Identify which cell holds the provided text, then report its (X, Y) central coordinate. 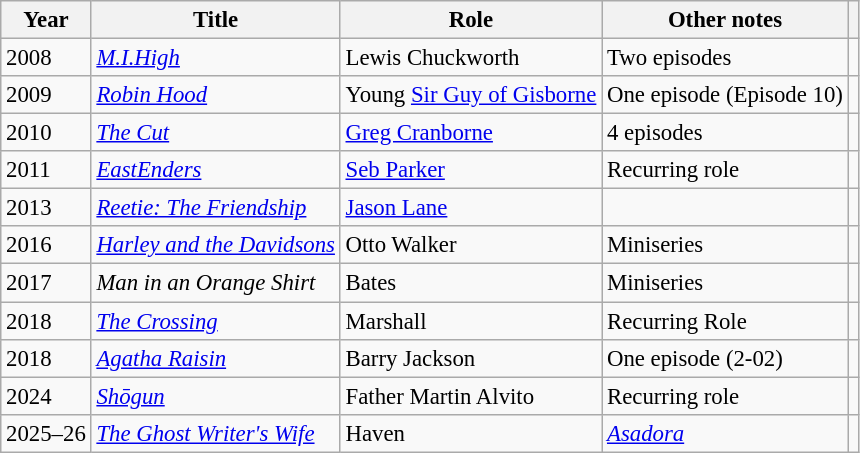
Shōgun (216, 396)
2009 (46, 95)
2017 (46, 283)
One episode (Episode 10) (726, 95)
The Cut (216, 133)
Two episodes (726, 58)
2016 (46, 245)
Barry Jackson (470, 358)
Recurring Role (726, 321)
Bates (470, 283)
Asadora (726, 433)
Haven (470, 433)
Role (470, 20)
Father Martin Alvito (470, 396)
Jason Lane (470, 208)
Year (46, 20)
Young Sir Guy of Gisborne (470, 95)
Reetie: The Friendship (216, 208)
Man in an Orange Shirt (216, 283)
Harley and the Davidsons (216, 245)
2008 (46, 58)
Agatha Raisin (216, 358)
Other notes (726, 20)
Title (216, 20)
Robin Hood (216, 95)
2024 (46, 396)
M.I.High (216, 58)
Marshall (470, 321)
One episode (2-02) (726, 358)
2011 (46, 170)
Seb Parker (470, 170)
The Crossing (216, 321)
2010 (46, 133)
2025–26 (46, 433)
Greg Cranborne (470, 133)
2013 (46, 208)
EastEnders (216, 170)
The Ghost Writer's Wife (216, 433)
Lewis Chuckworth (470, 58)
Otto Walker (470, 245)
4 episodes (726, 133)
